Extract the (X, Y) coordinate from the center of the cell holding the provided text.  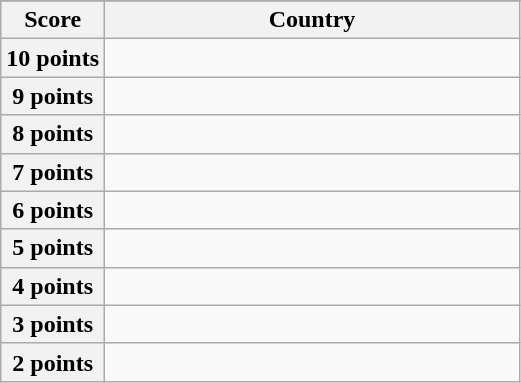
9 points (53, 96)
2 points (53, 362)
Score (53, 20)
4 points (53, 286)
5 points (53, 248)
6 points (53, 210)
7 points (53, 172)
8 points (53, 134)
10 points (53, 58)
Country (312, 20)
3 points (53, 324)
